Capture the cell that displays the provided text and extract its [X, Y] central coordinate. 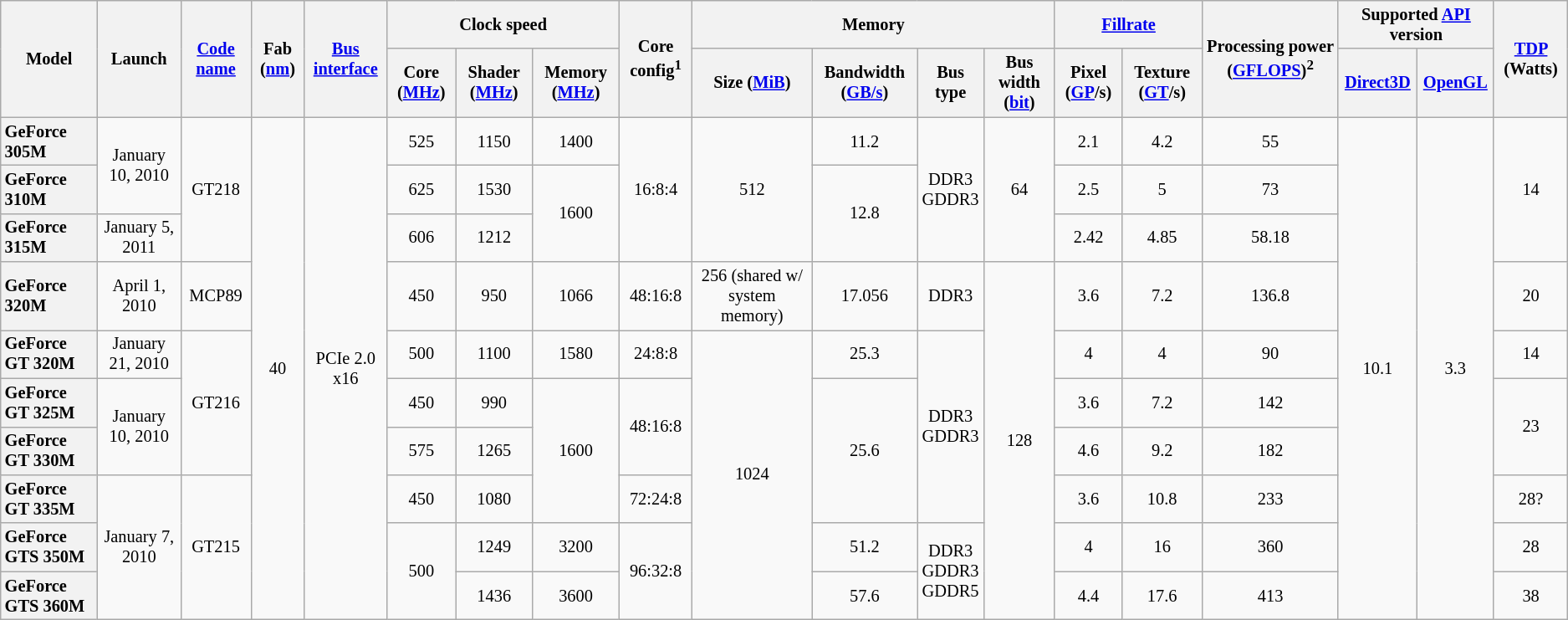
25.6 [865, 450]
16 [1162, 547]
413 [1271, 596]
12.8 [865, 213]
1066 [575, 296]
1249 [493, 547]
January 5, 2011 [140, 238]
GT215 [216, 547]
GeForce GTS 350M [49, 547]
96:32:8 [656, 571]
1212 [493, 238]
Memory (MHz) [575, 83]
Model [49, 59]
1436 [493, 596]
January 7, 2010 [140, 547]
April 1, 2010 [140, 296]
Size (MiB) [752, 83]
950 [493, 296]
10.8 [1162, 499]
Code name [216, 59]
1530 [493, 189]
25.3 [865, 354]
625 [421, 189]
Launch [140, 59]
38 [1530, 596]
Memory [873, 24]
OpenGL [1455, 83]
256 (shared w/ system memory) [752, 296]
20 [1530, 296]
575 [421, 451]
1080 [493, 499]
GeForce 320M [49, 296]
11.2 [865, 141]
23 [1530, 427]
58.18 [1271, 238]
DDR3GDDR3GDDR5 [951, 571]
17.6 [1162, 596]
17.056 [865, 296]
16:8:4 [656, 189]
1265 [493, 451]
40 [278, 368]
10.1 [1377, 368]
525 [421, 141]
MCP89 [216, 296]
136.8 [1271, 296]
90 [1271, 354]
TDP (Watts) [1530, 59]
Clock speed [503, 24]
64 [1020, 189]
GT216 [216, 402]
72:24:8 [656, 499]
990 [493, 402]
28 [1530, 547]
128 [1020, 441]
9.2 [1162, 451]
360 [1271, 547]
1024 [752, 474]
4.85 [1162, 238]
Bus width (bit) [1020, 83]
28? [1530, 499]
2.1 [1088, 141]
142 [1271, 402]
GeForce GT 330M [49, 451]
1580 [575, 354]
January 21, 2010 [140, 354]
DDR3 [951, 296]
Direct3D [1377, 83]
4.2 [1162, 141]
2.42 [1088, 238]
2.5 [1088, 189]
Fab (nm) [278, 59]
51.2 [865, 547]
4.6 [1088, 451]
4.4 [1088, 596]
GeForce GT 325M [49, 402]
73 [1271, 189]
233 [1271, 499]
Supported API version [1416, 24]
GeForce GT 335M [49, 499]
182 [1271, 451]
GeForce 305M [49, 141]
5 [1162, 189]
Core config1 [656, 59]
GeForce GTS 360M [49, 596]
3600 [575, 596]
GeForce GT 320M [49, 354]
GeForce 310M [49, 189]
1400 [575, 141]
Processing power (GFLOPS)2 [1271, 59]
24:8:8 [656, 354]
512 [752, 189]
57.6 [865, 596]
GT218 [216, 189]
Bus type [951, 83]
Shader (MHz) [493, 83]
Texture (GT/s) [1162, 83]
Bus interface [346, 59]
Fillrate [1128, 24]
Pixel (GP/s) [1088, 83]
GeForce 315M [49, 238]
Bandwidth (GB/s) [865, 83]
3.3 [1455, 368]
1150 [493, 141]
606 [421, 238]
3200 [575, 547]
55 [1271, 141]
1100 [493, 354]
Core (MHz) [421, 83]
PCIe 2.0 x16 [346, 368]
